Locate the cell with the specified text and output its [X, Y] center coordinate. 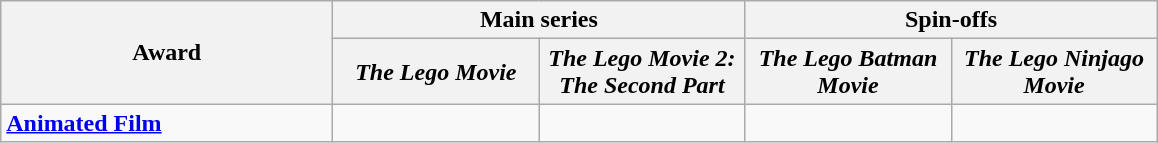
The Lego Ninjago Movie [1054, 72]
Animated Film [167, 123]
The Lego Batman Movie [848, 72]
Spin-offs [951, 20]
Award [167, 52]
The Lego Movie [436, 72]
The Lego Movie 2: The Second Part [642, 72]
Main series [539, 20]
